Find where the given text appears and provide that cell's center as [x, y] coordinate. 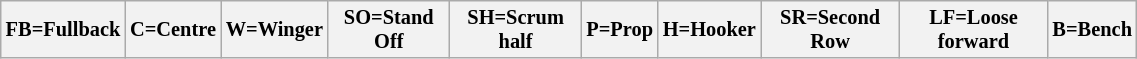
B=Bench [1092, 29]
W=Winger [274, 29]
SR=Second Row [830, 29]
P=Prop [619, 29]
SH=Scrum half [516, 29]
SO=Stand Off [389, 29]
C=Centre [173, 29]
FB=Fullback [63, 29]
H=Hooker [710, 29]
LF=Loose forward [973, 29]
